Detect which cell encompasses the target text, then output its (x, y) center coordinate. 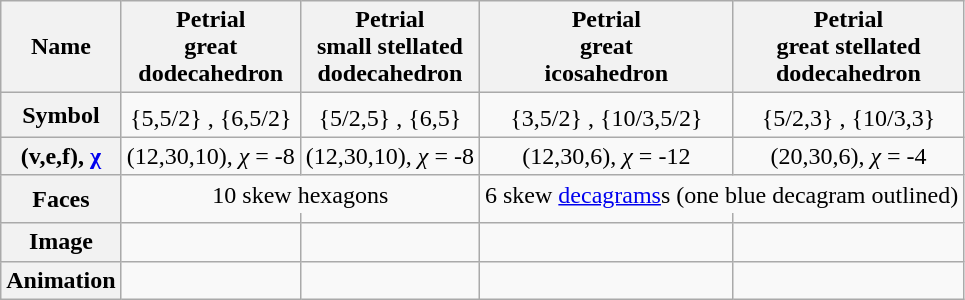
6 skew decagramss (one blue decagram outlined) (721, 194)
Animation (61, 280)
{5/2,5} , {6,5} (390, 116)
(v,e,f), χ (61, 156)
Petrialsmall stellateddodecahedron (390, 47)
Petrialgreatdodecahedron (210, 47)
Symbol (61, 116)
{5/2,3} , {10/3,3} (848, 116)
10 skew hexagons (300, 194)
Name (61, 47)
(12,30,6), χ = -12 (606, 156)
Image (61, 242)
Faces (61, 199)
Petrialgreaticosahedron (606, 47)
(20,30,6), χ = -4 (848, 156)
{5,5/2} , {6,5/2} (210, 116)
{3,5/2} , {10/3,5/2} (606, 116)
Petrialgreat stellateddodecahedron (848, 47)
